Detect which cell encompasses the target text, then output its [x, y] center coordinate. 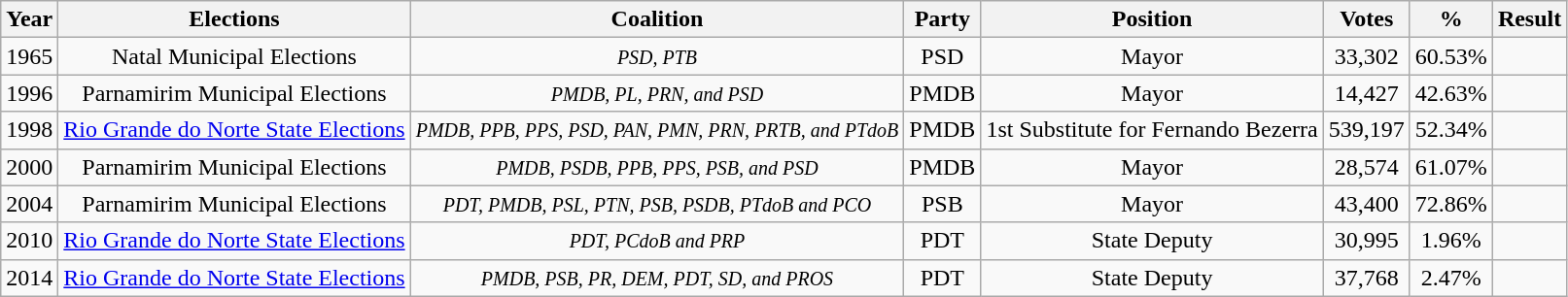
Votes [1367, 19]
61.07% [1450, 167]
28,574 [1367, 167]
PMDB, PL, PRN, and PSD [657, 93]
60.53% [1450, 56]
42.63% [1450, 93]
PSB [943, 204]
Year [29, 19]
1965 [29, 56]
Position [1152, 19]
Natal Municipal Elections [234, 56]
1st Substitute for Fernando Bezerra [1152, 130]
2.47% [1450, 278]
PSD [943, 56]
Party [943, 19]
2004 [29, 204]
PMDB, PSB, PR, DEM, PDT, SD, and PROS [657, 278]
1998 [29, 130]
2000 [29, 167]
2010 [29, 241]
30,995 [1367, 241]
33,302 [1367, 56]
PSD, PTB [657, 56]
539,197 [1367, 130]
72.86% [1450, 204]
PMDB, PSDB, PPB, PPS, PSB, and PSD [657, 167]
% [1450, 19]
43,400 [1367, 204]
2014 [29, 278]
Elections [234, 19]
PDT, PMDB, PSL, PTN, PSB, PSDB, PTdoB and PCO [657, 204]
1.96% [1450, 241]
37,768 [1367, 278]
PMDB, PPB, PPS, PSD, PAN, PMN, PRN, PRTB, and PTdoB [657, 130]
Result [1529, 19]
1996 [29, 93]
52.34% [1450, 130]
PDT, PCdoB and PRP [657, 241]
Coalition [657, 19]
14,427 [1367, 93]
